Capture the cell that displays the provided text and extract its [x, y] central coordinate. 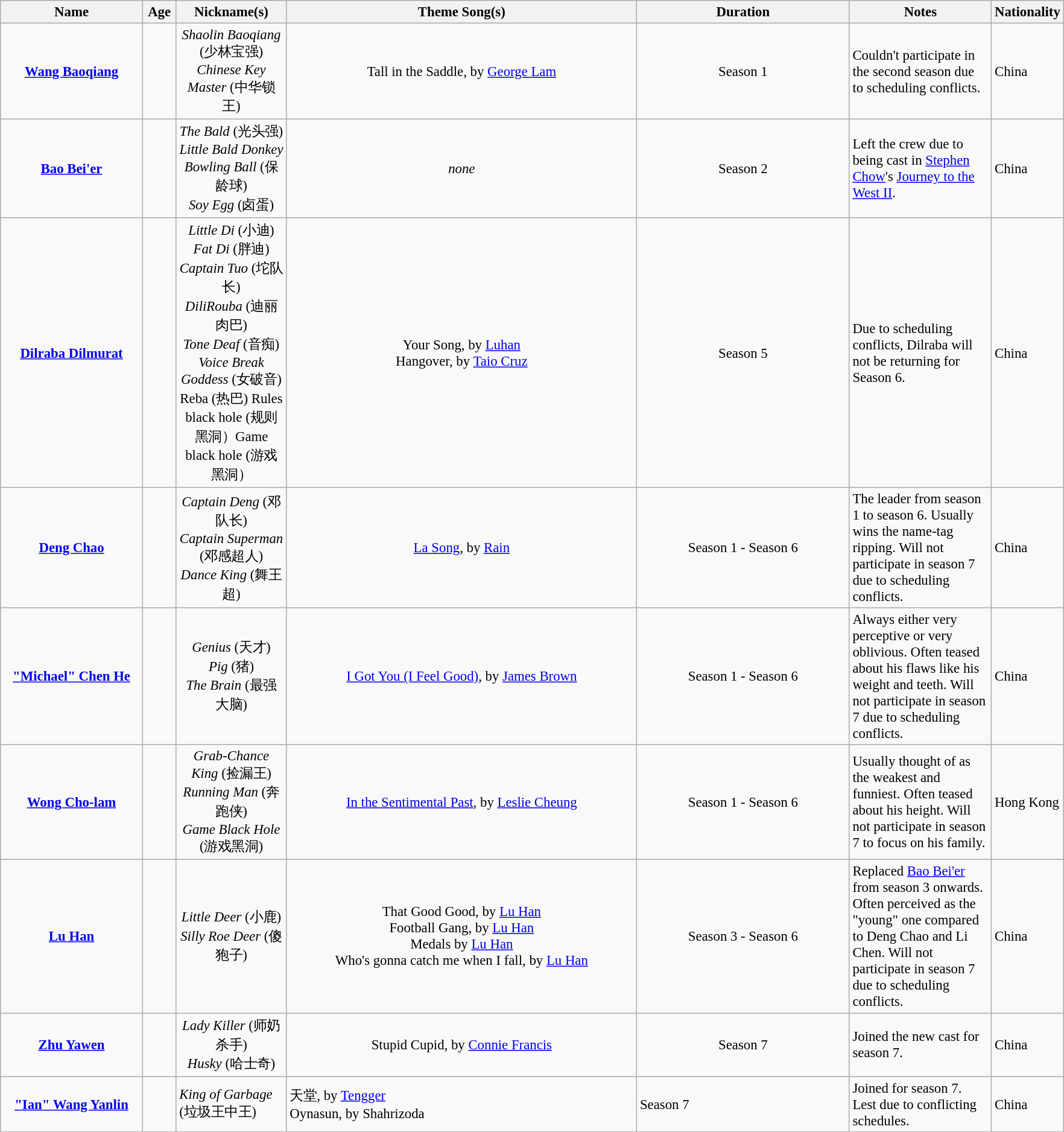
Due to scheduling conflicts, Dilraba will not be returning for Season 6. [920, 352]
In the Sentimental Past, by Leslie Cheung [462, 803]
Age [159, 12]
That Good Good, by Lu HanFootball Gang, by Lu HanMedals by Lu HanWho's gonna catch me when I fall, by Lu Han [462, 936]
Joined for season 7. Lest due to conflicting schedules. [920, 1104]
Lady Killer (师奶杀手) Husky (哈士奇) [232, 1045]
Deng Chao [72, 548]
Duration [743, 12]
I Got You (I Feel Good), by James Brown [462, 677]
The leader from season 1 to season 6. Usually wins the name-tag ripping. Will not participate in season 7 due to scheduling conflicts. [920, 548]
Season 1 [743, 71]
Theme Song(s) [462, 12]
Stupid Cupid, by Connie Francis [462, 1045]
Genius (天才)Pig (猪)The Brain (最强大脑) [232, 677]
Nationality [1028, 12]
"Michael" Chen He [72, 677]
Season 5 [743, 352]
"Ian" Wang Yanlin [72, 1104]
none [462, 169]
天堂, by TenggerOynasun, by Shahrizoda [462, 1104]
Couldn't participate in the second season due to scheduling conflicts. [920, 71]
Little Deer (小鹿)Silly Roe Deer (傻狍子) [232, 936]
Grab-Chance King (捡漏王)Running Man (奔跑侠)Game Black Hole (游戏黑洞) [232, 803]
Captain Deng (邓队长)Captain Superman (邓感超人)Dance King (舞王超) [232, 548]
Usually thought of as the weakest and funniest. Often teased about his height. Will not participate in season 7 to focus on his family. [920, 803]
Notes [920, 12]
Dilraba Dilmurat [72, 352]
Tall in the Saddle, by George Lam [462, 71]
Shaolin Baoqiang (少林宝强)Chinese Key Master (中华锁王) [232, 71]
Bao Bei'er [72, 169]
Season 3 - Season 6 [743, 936]
Lu Han [72, 936]
Nickname(s) [232, 12]
Hong Kong [1028, 803]
Zhu Yawen [72, 1045]
Your Song, by LuhanHangover, by Taio Cruz [462, 352]
Wang Baoqiang [72, 71]
King of Garbage (垃圾王中王) [232, 1104]
Name [72, 12]
Wong Cho-lam [72, 803]
La Song, by Rain [462, 548]
Joined the new cast for season 7. [920, 1045]
The Bald (光头强)Little Bald DonkeyBowling Ball (保龄球)Soy Egg (卤蛋) [232, 169]
Left the crew due to being cast in Stephen Chow's Journey to the West II. [920, 169]
Season 2 [743, 169]
